Capture the cell that displays the provided text and extract its (X, Y) central coordinate. 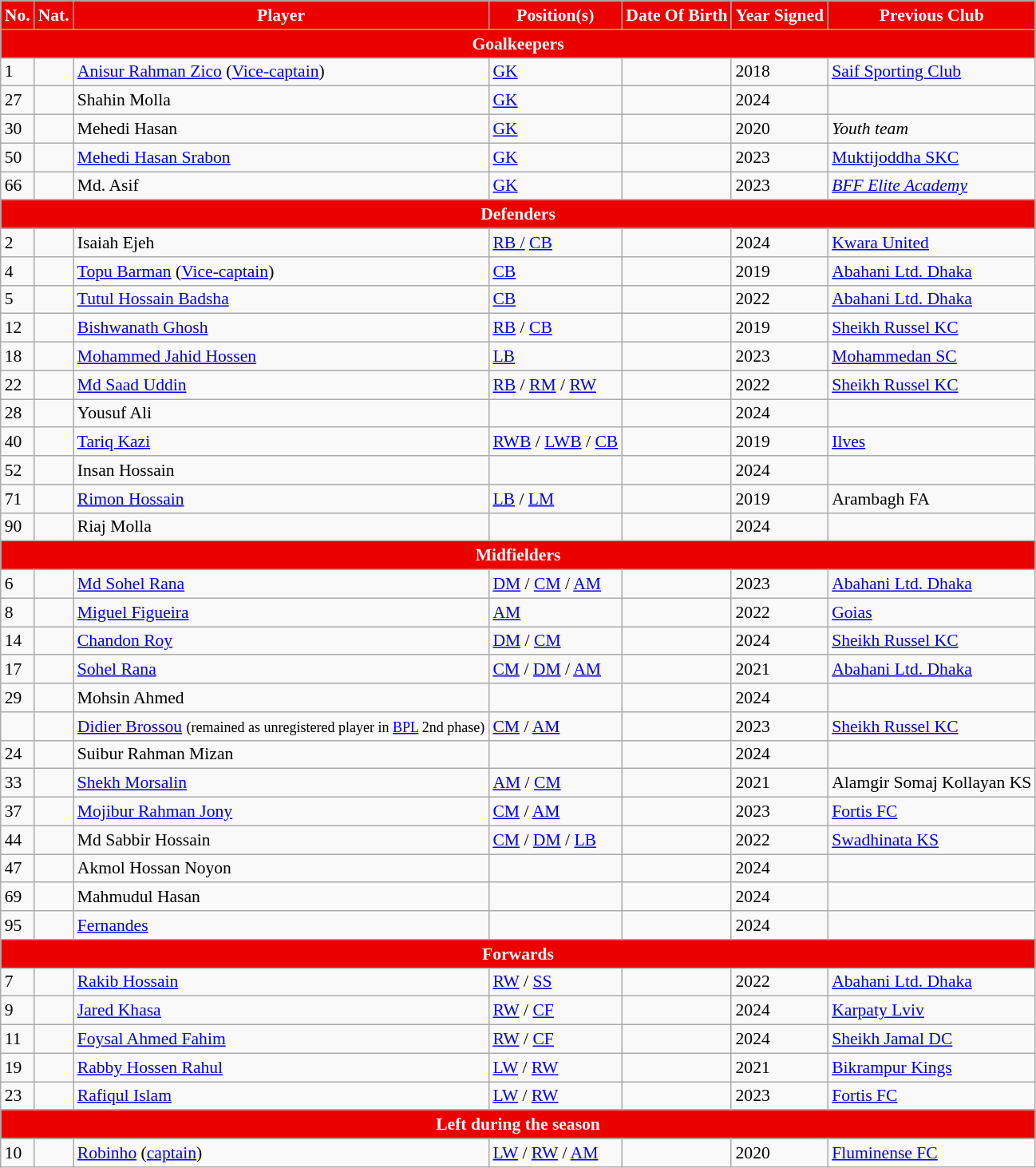
Muktijoddha SKC (931, 157)
2 (18, 243)
Forwards (519, 954)
40 (18, 442)
95 (18, 925)
Md Sohel Rana (281, 584)
Tutul Hossain Badsha (281, 299)
Arambagh FA (931, 499)
71 (18, 499)
RWB / LWB / CB (556, 442)
8 (18, 612)
18 (18, 357)
29 (18, 698)
Fluminense FC (931, 1153)
Ilves (931, 442)
14 (18, 641)
RB / RM / RW (556, 385)
Jared Khasa (281, 1011)
23 (18, 1096)
66 (18, 186)
10 (18, 1153)
Foysal Ahmed Fahim (281, 1039)
Akmol Hossan Noyon (281, 869)
22 (18, 385)
Mojibur Rahman Jony (281, 812)
2018 (779, 72)
LB (556, 357)
5 (18, 299)
Position(s) (556, 15)
47 (18, 869)
Alamgir Somaj Kollayan KS (931, 783)
44 (18, 840)
Shekh Morsalin (281, 783)
Didier Brossou (remained as unregistered player in BPL 2nd phase) (281, 727)
Tariq Kazi (281, 442)
12 (18, 328)
LB / LM (556, 499)
Mohsin Ahmed (281, 698)
Rakib Hossain (281, 982)
Previous Club (931, 15)
50 (18, 157)
Mahmudul Hasan (281, 897)
6 (18, 584)
Bishwanath Ghosh (281, 328)
11 (18, 1039)
27 (18, 101)
Suibur Rahman Mizan (281, 754)
Karpaty Lviv (931, 1011)
17 (18, 670)
9 (18, 1011)
LW / RW / AM (556, 1153)
Player (281, 15)
1 (18, 72)
Mehedi Hasan (281, 129)
7 (18, 982)
DM / CM (556, 641)
Youth team (931, 129)
Date Of Birth (677, 15)
Fernandes (281, 925)
Robinho (captain) (281, 1153)
Topu Barman (Vice-captain) (281, 271)
Md Saad Uddin (281, 385)
33 (18, 783)
AM (556, 612)
Anisur Rahman Zico (Vice-captain) (281, 72)
Goalkeepers (519, 44)
Rimon Hossain (281, 499)
RW / SS (556, 982)
Md Sabbir Hossain (281, 840)
AM / CM (556, 783)
Rafiqul Islam (281, 1096)
BFF Elite Academy (931, 186)
24 (18, 754)
Mohammed Jahid Hossen (281, 357)
CM / DM / LB (556, 840)
Yousuf Ali (281, 414)
Nat. (54, 15)
4 (18, 271)
52 (18, 470)
Insan Hossain (281, 470)
Goias (931, 612)
Shahin Molla (281, 101)
Midfielders (519, 556)
Mohammedan SC (931, 357)
Miguel Figueira (281, 612)
DM / CM / AM (556, 584)
90 (18, 527)
Isaiah Ejeh (281, 243)
Sheikh Jamal DC (931, 1039)
Swadhinata KS (931, 840)
Chandon Roy (281, 641)
28 (18, 414)
Saif Sporting Club (931, 72)
Mehedi Hasan Srabon (281, 157)
Md. Asif (281, 186)
37 (18, 812)
Rabby Hossen Rahul (281, 1067)
Year Signed (779, 15)
Sohel Rana (281, 670)
19 (18, 1067)
30 (18, 129)
Left during the season (519, 1125)
69 (18, 897)
Kwara United (931, 243)
Riaj Molla (281, 527)
No. (18, 15)
CM / DM / AM (556, 670)
Defenders (519, 215)
Bikrampur Kings (931, 1067)
